Determine the [X, Y] coordinate at the center of the cell enclosing the given text.  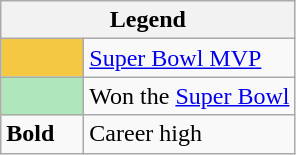
Super Bowl MVP [190, 58]
Career high [190, 134]
Legend [148, 20]
Won the Super Bowl [190, 96]
Bold [42, 134]
